Provide the [x, y] coordinate of the cell's center where the given text is located.  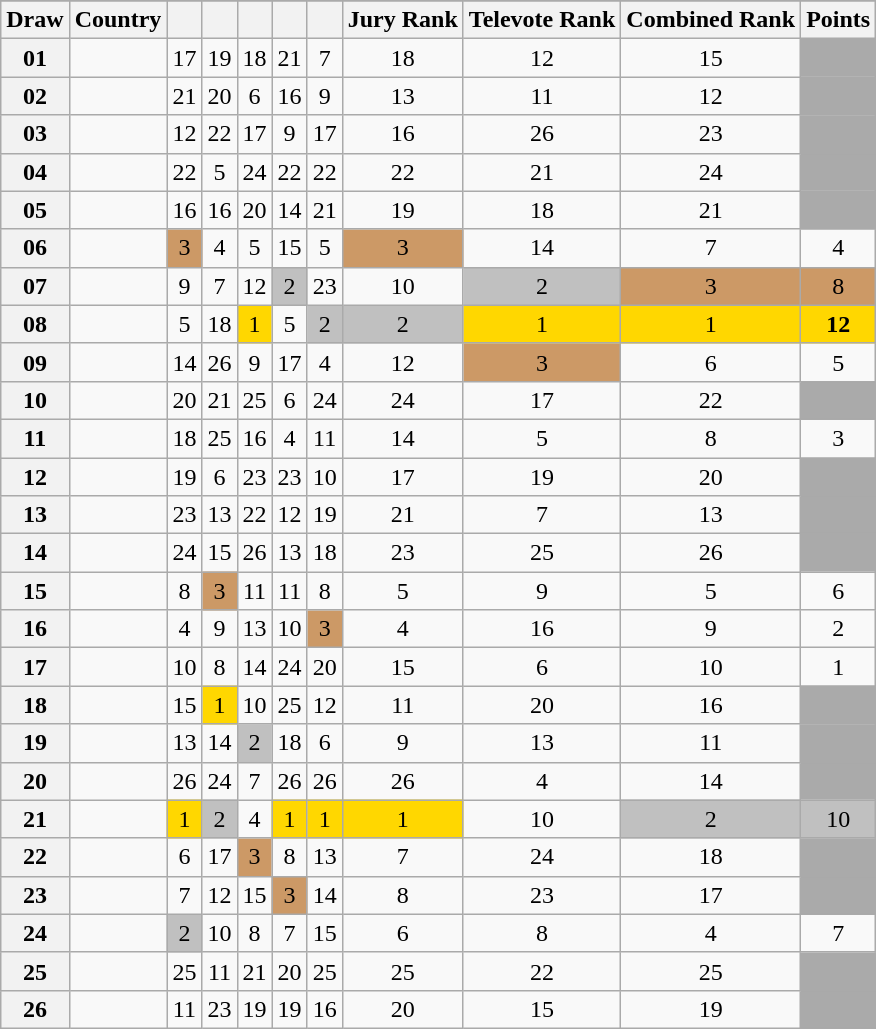
05 [35, 210]
07 [35, 286]
02 [35, 96]
01 [35, 58]
Draw [35, 20]
Points [838, 20]
06 [35, 248]
03 [35, 134]
Televote Rank [542, 20]
04 [35, 172]
Combined Rank [711, 20]
Jury Rank [402, 20]
09 [35, 362]
08 [35, 324]
Country [118, 20]
